From the cell containing the given text, extract its center point as (X, Y) coordinate. 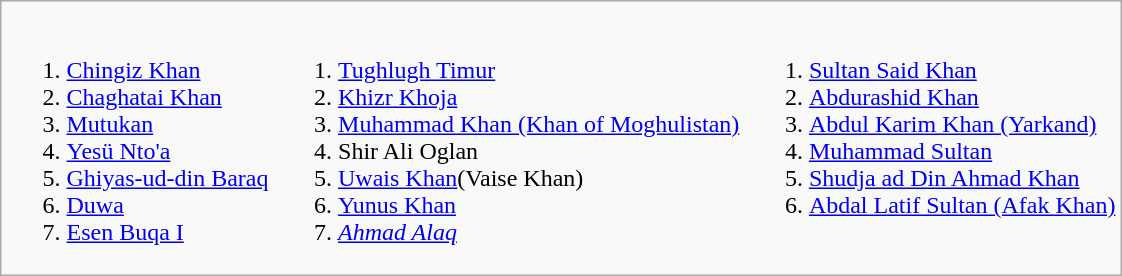
Chingiz Khan Chaghatai Khan Mutukan Yesü Nto'a Ghiyas-ud-din Baraq Duwa Esen Buqa I (137, 138)
Tughlugh Timur Khizr Khoja Muhammad Khan (Khan of Moghulistan) Shir Ali Oglan Uwais Khan(Vaise Khan) Yunus Khan Ahmad Alaq (508, 138)
Sultan Said Khan Abdurashid Khan Abdul Karim Khan (Yarkand) Muhammad Sultan Shudja ad Din Ahmad Khan Abdal Latif Sultan (Afak Khan) (932, 138)
